Find where the given text appears and provide that cell's center as (X, Y) coordinate. 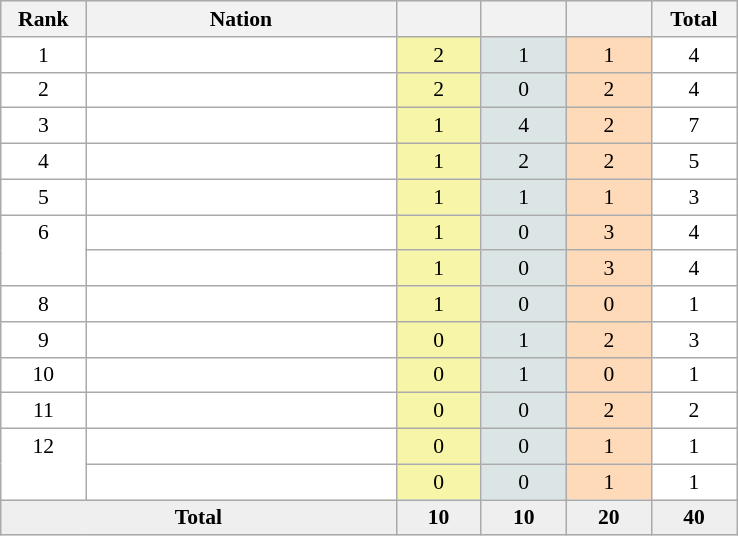
12 (44, 464)
Nation (241, 19)
8 (44, 304)
11 (44, 411)
40 (694, 518)
9 (44, 340)
6 (44, 250)
20 (608, 518)
Rank (44, 19)
7 (694, 126)
